Scan for the cell matching the given text and deliver its [x, y] coordinate at center. 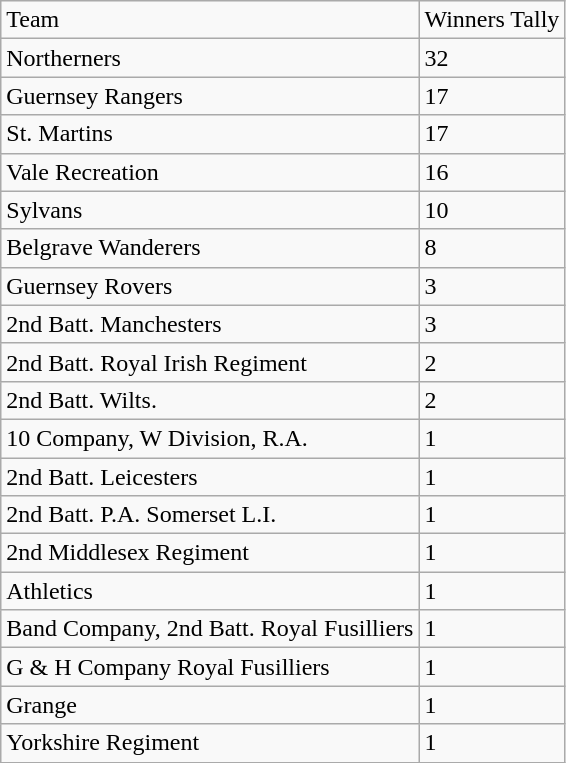
Sylvans [210, 210]
Belgrave Wanderers [210, 248]
Team [210, 20]
2nd Middlesex Regiment [210, 553]
32 [492, 58]
Band Company, 2nd Batt. Royal Fusilliers [210, 629]
Grange [210, 705]
Yorkshire Regiment [210, 743]
16 [492, 172]
G & H Company Royal Fusilliers [210, 667]
8 [492, 248]
Northerners [210, 58]
2nd Batt. Leicesters [210, 477]
2nd Batt. P.A. Somerset L.I. [210, 515]
Athletics [210, 591]
Winners Tally [492, 20]
St. Martins [210, 134]
2nd Batt. Manchesters [210, 324]
2nd Batt. Royal Irish Regiment [210, 362]
2nd Batt. Wilts. [210, 400]
10 [492, 210]
10 Company, W Division, R.A. [210, 438]
Guernsey Rovers [210, 286]
Vale Recreation [210, 172]
Guernsey Rangers [210, 96]
